From the cell containing the given text, extract its center point as [X, Y] coordinate. 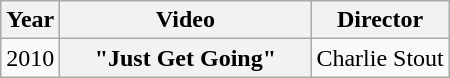
"Just Get Going" [186, 58]
2010 [30, 58]
Year [30, 20]
Video [186, 20]
Charlie Stout [380, 58]
Director [380, 20]
